Determine the [X, Y] coordinate at the center of the cell enclosing the given text.  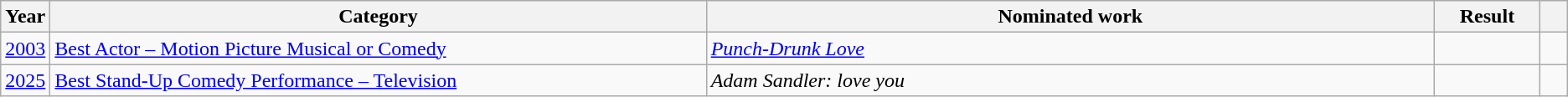
Result [1488, 17]
Best Actor – Motion Picture Musical or Comedy [379, 48]
Best Stand-Up Comedy Performance – Television [379, 80]
Punch-Drunk Love [1070, 48]
Year [25, 17]
Adam Sandler: love you [1070, 80]
2025 [25, 80]
2003 [25, 48]
Nominated work [1070, 17]
Category [379, 17]
